Search for the cell housing the specified text and yield its (X, Y) center coordinate. 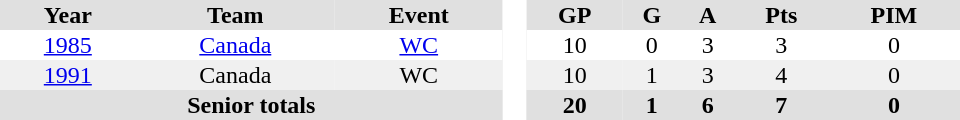
1991 (68, 75)
A (708, 15)
GP (574, 15)
Event (419, 15)
1985 (68, 45)
7 (782, 105)
20 (574, 105)
Team (236, 15)
PIM (894, 15)
6 (708, 105)
Senior totals (252, 105)
G (652, 15)
4 (782, 75)
Year (68, 15)
Pts (782, 15)
